Return (x, y) of the center of cell containing provided text 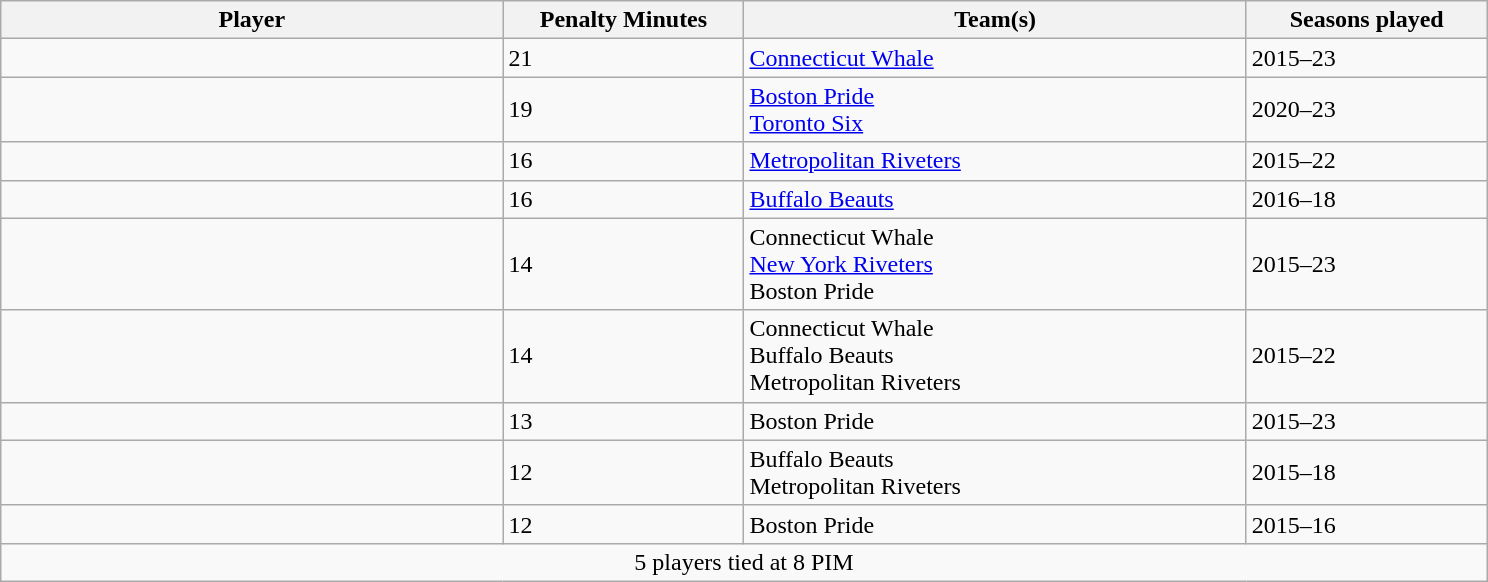
Connecticut Whale (995, 58)
2016–18 (1366, 199)
5 players tied at 8 PIM (744, 562)
2020–23 (1366, 110)
Buffalo Beauts (995, 199)
21 (624, 58)
2015–16 (1366, 524)
2015–18 (1366, 472)
Seasons played (1366, 20)
Connecticut WhaleNew York RivetersBoston Pride (995, 264)
Metropolitan Riveters (995, 161)
Player (252, 20)
Team(s) (995, 20)
Connecticut WhaleBuffalo BeautsMetropolitan Riveters (995, 356)
Buffalo BeautsMetropolitan Riveters (995, 472)
Penalty Minutes (624, 20)
13 (624, 421)
19 (624, 110)
Boston PrideToronto Six (995, 110)
